Detect which cell encompasses the target text, then output its (x, y) center coordinate. 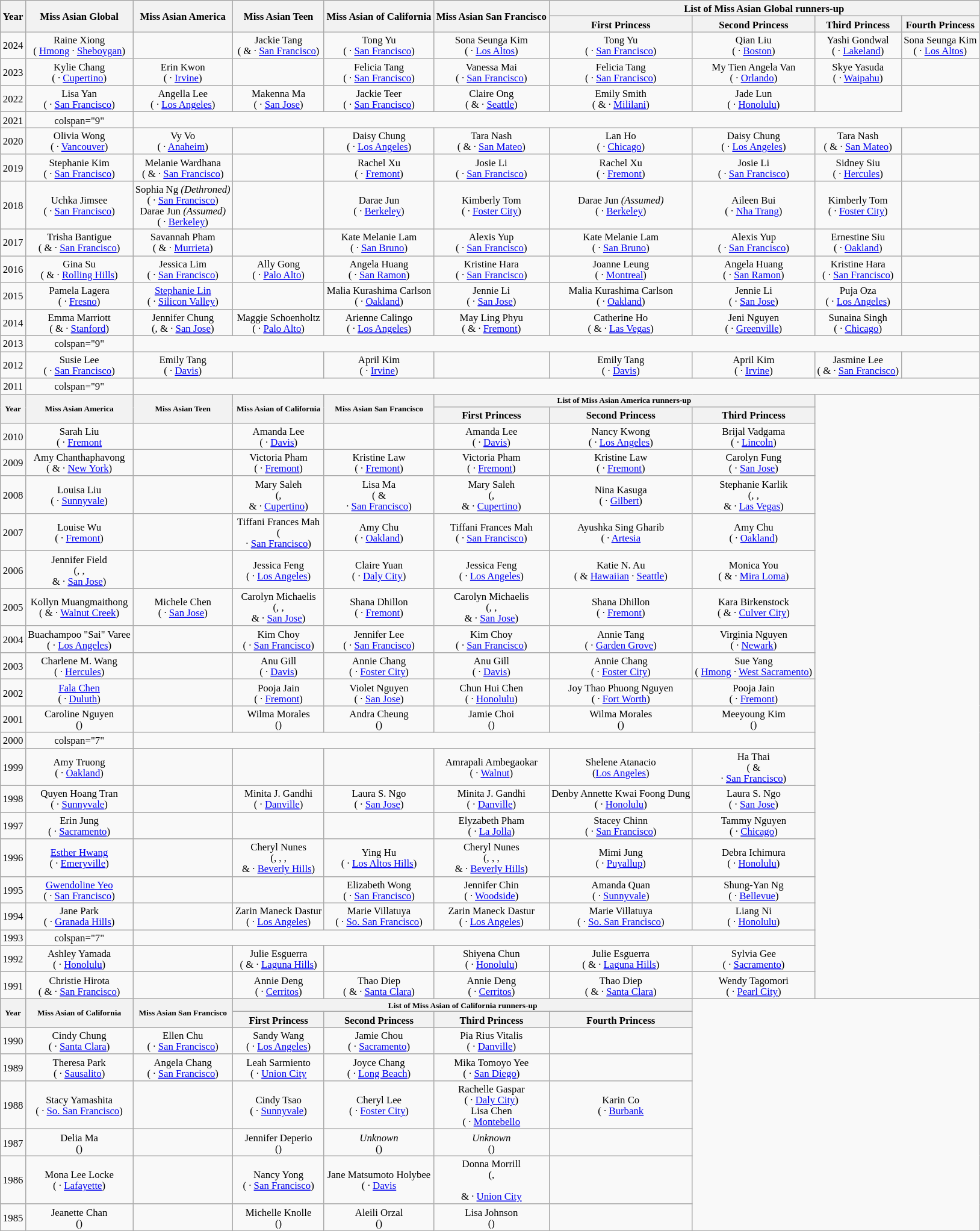
Brijal Vadgama( · Lincoln) (754, 436)
Virginia Nguyen( · Newark) (754, 639)
Mimi Jung( · Puyallup) (621, 858)
2024 (13, 45)
Uchka Jimsee( · San Francisco) (79, 205)
Gina Su( & · Rolling Hills) (79, 269)
Denby Annette Kwai Foong Dung( · Honolulu) (621, 799)
List of Miss Asian of California runners-up (463, 1005)
Mona Lee Locke( · Lafayette) (79, 1180)
Jennifer Field(, , & · San Jose) (79, 570)
2004 (13, 639)
Stephanie Lin( · Silicon Valley) (183, 296)
Tiffani Frances Mah(· San Francisco) (279, 532)
Sandy Wang( · Los Angeles) (279, 1041)
1985 (13, 1217)
Melanie Wardhana( & · San Francisco) (183, 167)
Trisha Bantigue( & · San Francisco) (79, 243)
Arienne Calingo( · Los Angeles) (379, 322)
Katie N. Au( & Hawaiian · Seattle) (621, 570)
Jennifer Chin( · Woodside) (491, 890)
Angela Chang( · San Francisco) (183, 1068)
Susie Lee( · San Francisco) (79, 365)
1997 (13, 826)
Fala Chen( · Duluth) (79, 693)
Vanessa Mai( · San Francisco) (491, 72)
2012 (13, 365)
Shung-Yan Ng( · Bellevue) (754, 890)
Stacy Yamashita( · So. San Francisco) (79, 1105)
1995 (13, 890)
Joanne Leung( · Montreal) (621, 269)
2002 (13, 693)
Tiffani Frances Mah( · San Francisco) (491, 532)
2022 (13, 99)
Aileen Bui( · Nha Trang) (754, 205)
Theresa Park( · Sausalito) (79, 1068)
Cindy Chung( · Santa Clara) (79, 1041)
Pamela Lagera( · Fresno) (79, 296)
Carolyn Fung( · San Jose) (754, 463)
Annie Tang( · Garden Grove) (621, 639)
Cheryl Lee( · Foster City) (379, 1105)
2005 (13, 607)
Claire Yuan( · Daly City) (379, 570)
1987 (13, 1142)
List of Miss Asian America runners-up (625, 400)
Miss Asian Global (79, 16)
Violet Nguyen( · San Jose) (379, 693)
2017 (13, 243)
Stacey Chinn( · San Francisco) (621, 826)
Amy Chanthaphavong( & · New York) (79, 463)
Jeni Nguyen( · Greenville) (754, 322)
Amrapali Ambegaokar( · Walnut) (491, 767)
Pia Rius Vitalis( · Danville) (491, 1041)
1991 (13, 985)
Debra Ichimura( · Honolulu) (754, 858)
Amy Truong( · Oakland) (79, 767)
Joy Thao Phuong Nguyen( · Fort Worth) (621, 693)
Elyzabeth Pham( · La Jolla) (491, 826)
1994 (13, 916)
2009 (13, 463)
Ally Gong( · Palo Alto) (279, 269)
Michelle Knolle() (279, 1217)
Jade Lun( · Honolulu) (754, 99)
My Tien Angela Van( · Orlando) (754, 72)
Maggie Schoenholtz( · Palo Alto) (279, 322)
Cindy Tsao( · Sunnyvale) (279, 1105)
Louise Wu( · Fremont) (79, 532)
Leah Sarmiento( · Union City (279, 1068)
Nina Kasuga( · Gilbert) (621, 495)
Liang Ni( · Honolulu) (754, 916)
Lisa Ma( & · San Francisco) (379, 495)
Angella Lee( · Los Angeles) (183, 99)
2007 (13, 532)
Buachampoo "Sai" Varee( · Los Angeles) (79, 639)
Stephanie Kim( · San Francisco) (79, 167)
Joyce Chang( · Long Beach) (379, 1068)
Shiyena Chun( · Honolulu) (491, 959)
Jeanette Chan() (79, 1217)
Lisa Johnson() (491, 1217)
2003 (13, 666)
Ellen Chu( · San Francisco) (183, 1041)
Emily Smith( & · Mililani) (621, 99)
Savannah Pham( & · Murrieta) (183, 243)
Darae Jun (Assumed)( · Berkeley) (621, 205)
Rachelle Gaspar( · Daly City)Lisa Chen( · Montebello (491, 1105)
Kylie Chang( · Cupertino) (79, 72)
Caroline Nguyen() (79, 719)
Darae Jun( · Berkeley) (379, 205)
Ernestine Siu( · Oakland) (858, 243)
Ashley Yamada( · Honolulu) (79, 959)
Amanda Quan( · Sunnyvale) (621, 890)
Jennifer Chung(, & · San Jose) (183, 322)
Michele Chen( · San Jose) (183, 607)
Puja Oza( · Los Angeles) (858, 296)
2015 (13, 296)
Esther Hwang( · Emeryville) (79, 858)
Charlene M. Wang( · Hercules) (79, 666)
2021 (13, 120)
2019 (13, 167)
1998 (13, 799)
Meeyoung Kim() (754, 719)
Jasmine Lee( & · San Francisco) (858, 365)
Jackie Teer( · San Francisco) (379, 99)
Qian Liu( · Boston) (754, 45)
2008 (13, 495)
Jane Park( · Granada Hills) (79, 916)
2010 (13, 436)
Aleili Orzal() (379, 1217)
Catherine Ho( & · Las Vegas) (621, 322)
Sarah Liu( · Fremont (79, 436)
2018 (13, 205)
Sunaina Singh( · Chicago) (858, 322)
1986 (13, 1180)
Erin Jung( · Sacramento) (79, 826)
Karin Co( · Burbank (621, 1105)
1992 (13, 959)
Sidney Siu( · Hercules) (858, 167)
Olivia Wong( · Vancouver) (79, 141)
2020 (13, 141)
Erin Kwon( · Irvine) (183, 72)
Gwendoline Yeo( · San Francisco) (79, 890)
Jennifer Deperio() (279, 1142)
2011 (13, 386)
2013 (13, 344)
2023 (13, 72)
Ayushka Sing Gharib( · Artesia (621, 532)
Jamie Choi() (491, 719)
May Ling Phyu( & · Fremont) (491, 322)
2006 (13, 570)
Louisa Liu( · Sunnyvale) (79, 495)
Ying Hu( · Los Altos Hills) (379, 858)
1990 (13, 1041)
Vy Vo( · Anaheim) (183, 141)
Lan Ho( · Chicago) (621, 141)
Jennifer Lee( · San Francisco) (379, 639)
Raine Xiong( Hmong · Sheboygan) (79, 45)
Jamie Chou( · Sacramento) (379, 1041)
Quyen Hoang Tran( · Sunnyvale) (79, 799)
Nancy Yong( · San Francisco) (279, 1180)
1989 (13, 1068)
1988 (13, 1105)
1996 (13, 858)
Andra Cheung() (379, 719)
Emma Marriott( & · Stanford) (79, 322)
Sylvia Gee( · Sacramento) (754, 959)
Jessica Lim( · San Francisco) (183, 269)
Wendy Tagomori( · Pearl City) (754, 985)
Kollyn Muangmaithong( & · Walnut Creek) (79, 607)
Jane Matsumoto Holybee( · Davis (379, 1180)
Jackie Tang( & · San Francisco) (279, 45)
Ha Thai( & · San Francisco) (754, 767)
Monica You( & · Mira Loma) (754, 570)
Christie Hirota( & · San Francisco) (79, 985)
Mika Tomoyo Yee( · San Diego) (491, 1068)
Claire Ong( & · Seattle) (491, 99)
Chun Hui Chen( · Honolulu) (491, 693)
Tammy Nguyen( · Chicago) (754, 826)
List of Miss Asian Global runners-up (764, 8)
1993 (13, 938)
Stephanie Karlik(, , & · Las Vegas) (754, 495)
Delia Ma() (79, 1142)
1999 (13, 767)
Kara Birkenstock( & · Culver City) (754, 607)
2014 (13, 322)
Elizabeth Wong( · San Francisco) (379, 890)
Sophia Ng (Dethroned)( · San Francisco)Darae Jun (Assumed)( · Berkeley) (183, 205)
Nancy Kwong( · Los Angeles) (621, 436)
Makenna Ma( · San Jose) (279, 99)
Yashi Gondwal( · Lakeland) (858, 45)
Donna Morrill(, & · Union City (491, 1180)
2016 (13, 269)
Sue Yang( Hmong · West Sacramento) (754, 666)
Lisa Yan( · San Francisco) (79, 99)
Skye Yasuda( · Waipahu) (858, 72)
Shelene Atanacio(Los Angeles) (621, 767)
2000 (13, 740)
2001 (13, 719)
